Pinpoint the cell where the given text exists, returning its [X, Y] midpoint coordinate. 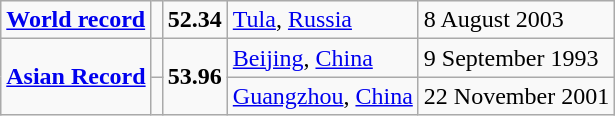
Asian Record [76, 77]
9 September 1993 [516, 58]
Tula, Russia [322, 20]
52.34 [194, 20]
World record [76, 20]
8 August 2003 [516, 20]
Guangzhou, China [322, 96]
Beijing, China [322, 58]
22 November 2001 [516, 96]
53.96 [194, 77]
